Determine the (X, Y) coordinate at the center of the cell enclosing the given text.  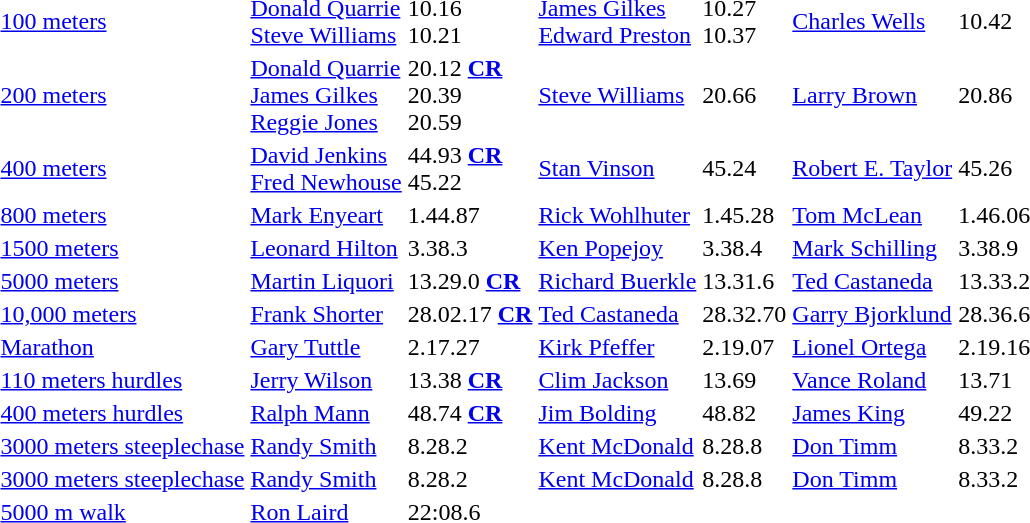
James King (872, 413)
Stan Vinson (618, 168)
20.12 CR20.3920.59 (470, 95)
20.66 (744, 95)
48.74 CR (470, 413)
Clim Jackson (618, 380)
1.45.28 (744, 215)
Frank Shorter (326, 314)
Larry Brown (872, 95)
Kirk Pfeffer (618, 347)
Donald Quarrie James Gilkes Reggie Jones (326, 95)
44.93 CR45.22 (470, 168)
45.24 (744, 168)
Rick Wohlhuter (618, 215)
Richard Buerkle (618, 281)
3.38.3 (470, 248)
13.69 (744, 380)
28.32.70 (744, 314)
3.38.4 (744, 248)
13.31.6 (744, 281)
Jerry Wilson (326, 380)
Martin Liquori (326, 281)
Mark Enyeart (326, 215)
2.19.07 (744, 347)
Vance Roland (872, 380)
1.44.87 (470, 215)
Robert E. Taylor (872, 168)
Gary Tuttle (326, 347)
Jim Bolding (618, 413)
Garry Bjorklund (872, 314)
13.29.0 CR (470, 281)
13.38 CR (470, 380)
David Jenkins Fred Newhouse (326, 168)
Steve Williams (618, 95)
Lionel Ortega (872, 347)
Leonard Hilton (326, 248)
28.02.17 CR (470, 314)
Tom McLean (872, 215)
2.17.27 (470, 347)
Ken Popejoy (618, 248)
48.82 (744, 413)
Mark Schilling (872, 248)
Ralph Mann (326, 413)
